From the cell containing the given text, extract its center point as [x, y] coordinate. 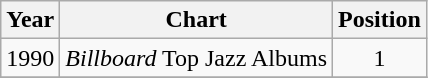
Chart [196, 20]
1 [380, 58]
Billboard Top Jazz Albums [196, 58]
1990 [30, 58]
Year [30, 20]
Position [380, 20]
